Detect which cell encompasses the target text, then output its (x, y) center coordinate. 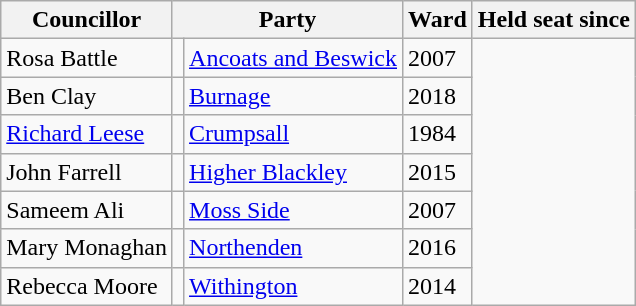
Ward (438, 20)
Mary Monaghan (87, 248)
Ben Clay (87, 96)
Richard Leese (87, 134)
1984 (438, 134)
Councillor (87, 20)
Sameem Ali (87, 210)
Crumpsall (294, 134)
Rosa Battle (87, 58)
2015 (438, 172)
Withington (294, 286)
Northenden (294, 248)
Party (287, 20)
2014 (438, 286)
Higher Blackley (294, 172)
John Farrell (87, 172)
Moss Side (294, 210)
Ancoats and Beswick (294, 58)
Rebecca Moore (87, 286)
Burnage (294, 96)
2018 (438, 96)
Held seat since (554, 20)
2016 (438, 248)
